Search for the cell housing the specified text and yield its (x, y) center coordinate. 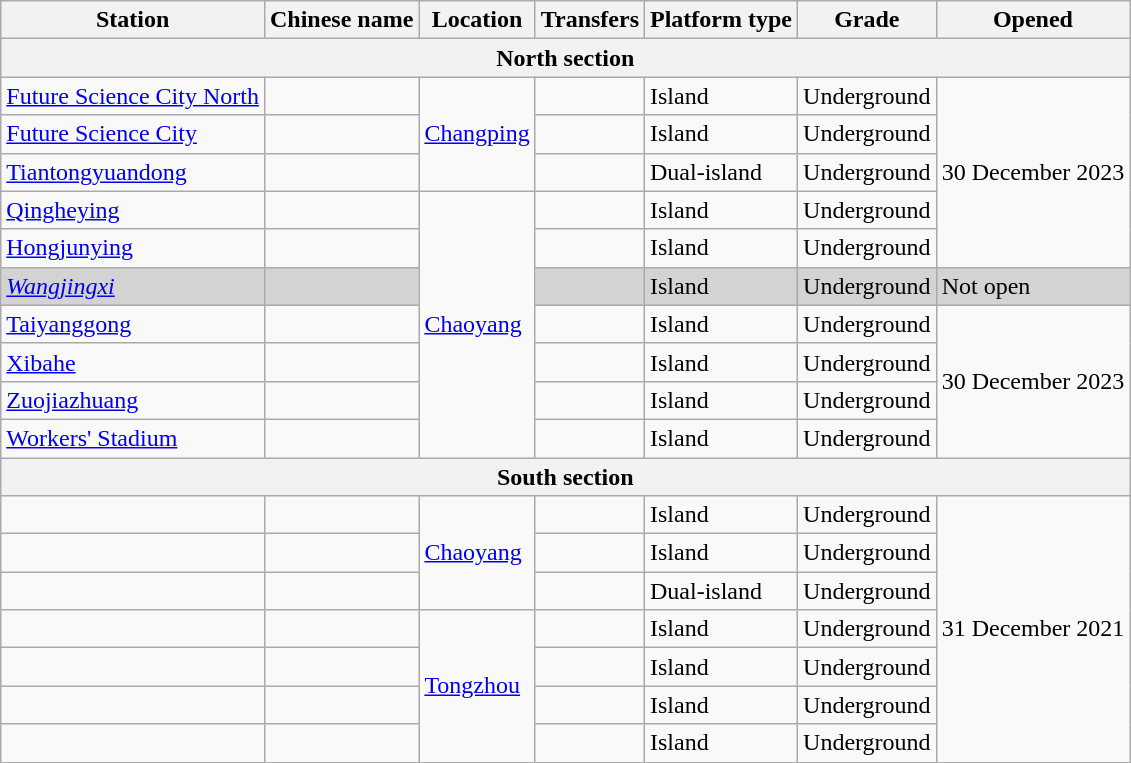
Grade (868, 20)
Location (477, 20)
Taiyanggong (133, 324)
North section (566, 58)
Future Science City (133, 134)
Xibahe (133, 362)
Not open (1033, 286)
Zuojiazhuang (133, 400)
Tongzhou (477, 686)
Workers' Stadium (133, 438)
Tiantongyuandong (133, 172)
Changping (477, 134)
Future Science City North (133, 96)
Opened (1033, 20)
31 December 2021 (1033, 629)
Qingheying (133, 210)
Platform type (722, 20)
South section (566, 477)
Chinese name (341, 20)
Hongjunying (133, 248)
Wangjingxi (133, 286)
Transfers (590, 20)
Station (133, 20)
